Locate the cell with the specified text and output its [x, y] center coordinate. 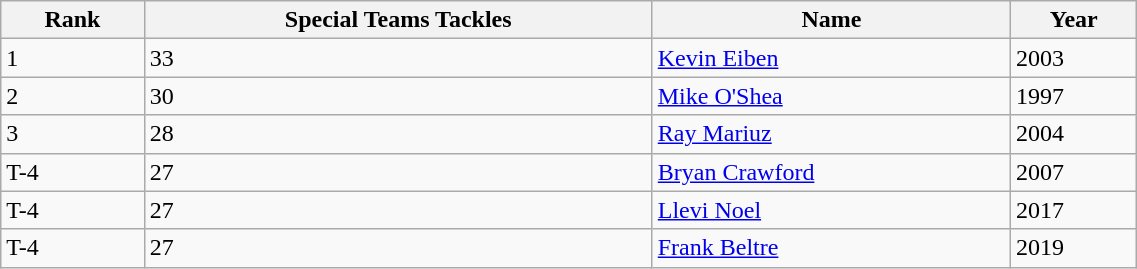
Year [1074, 20]
2007 [1074, 172]
Frank Beltre [831, 248]
Rank [72, 20]
Bryan Crawford [831, 172]
1997 [1074, 96]
Special Teams Tackles [398, 20]
2019 [1074, 248]
2004 [1074, 134]
3 [72, 134]
Kevin Eiben [831, 58]
28 [398, 134]
Llevi Noel [831, 210]
2017 [1074, 210]
Ray Mariuz [831, 134]
2003 [1074, 58]
30 [398, 96]
33 [398, 58]
Name [831, 20]
1 [72, 58]
Mike O'Shea [831, 96]
2 [72, 96]
